Extract the (X, Y) coordinate from the center of the cell holding the provided text.  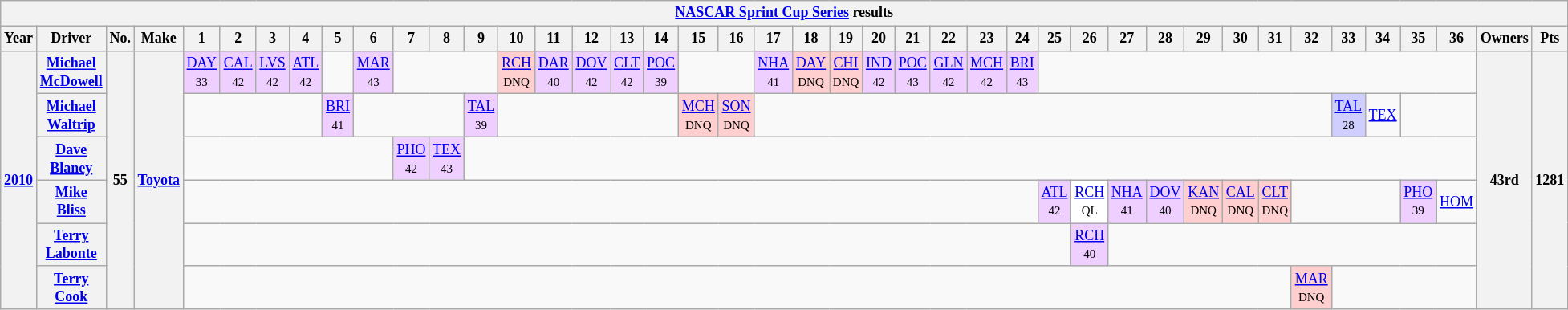
21 (912, 39)
20 (879, 39)
MCHDNQ (698, 116)
30 (1241, 39)
NASCAR Sprint Cup Series results (785, 13)
Dave Blaney (71, 158)
10 (517, 39)
MAR43 (373, 72)
POC43 (912, 72)
27 (1127, 39)
LVS42 (273, 72)
CLT42 (628, 72)
6 (373, 39)
5 (339, 39)
12 (591, 39)
55 (120, 180)
7 (411, 39)
26 (1090, 39)
3 (273, 39)
17 (774, 39)
Terry Labonte (71, 245)
24 (1022, 39)
1281 (1550, 180)
DOV42 (591, 72)
33 (1348, 39)
15 (698, 39)
CAL42 (238, 72)
25 (1054, 39)
DAY33 (201, 72)
31 (1274, 39)
MCH42 (987, 72)
35 (1419, 39)
Mike Bliss (71, 202)
43rd (1504, 180)
Michael McDowell (71, 72)
Owners (1504, 39)
RCHDNQ (517, 72)
CHIDNQ (846, 72)
Michael Waltrip (71, 116)
9 (481, 39)
18 (810, 39)
MARDNQ (1311, 288)
1 (201, 39)
HOM (1457, 202)
PHO42 (411, 158)
32 (1311, 39)
23 (987, 39)
2010 (19, 180)
TEX (1383, 116)
2 (238, 39)
28 (1165, 39)
BRI41 (339, 116)
TAL39 (481, 116)
13 (628, 39)
8 (447, 39)
PHO39 (1419, 202)
Make (159, 39)
CLTDNQ (1274, 202)
11 (554, 39)
RCHQL (1090, 202)
KANDNQ (1204, 202)
29 (1204, 39)
POC39 (661, 72)
Toyota (159, 180)
Year (19, 39)
No. (120, 39)
34 (1383, 39)
GLN42 (949, 72)
36 (1457, 39)
Pts (1550, 39)
BRI43 (1022, 72)
22 (949, 39)
DOV40 (1165, 202)
TEX43 (447, 158)
DAYDNQ (810, 72)
14 (661, 39)
RCH40 (1090, 245)
DAR40 (554, 72)
4 (306, 39)
Terry Cook (71, 288)
19 (846, 39)
IND42 (879, 72)
Driver (71, 39)
16 (737, 39)
SONDNQ (737, 116)
TAL28 (1348, 116)
CALDNQ (1241, 202)
